Return (x, y) of the center of cell containing provided text 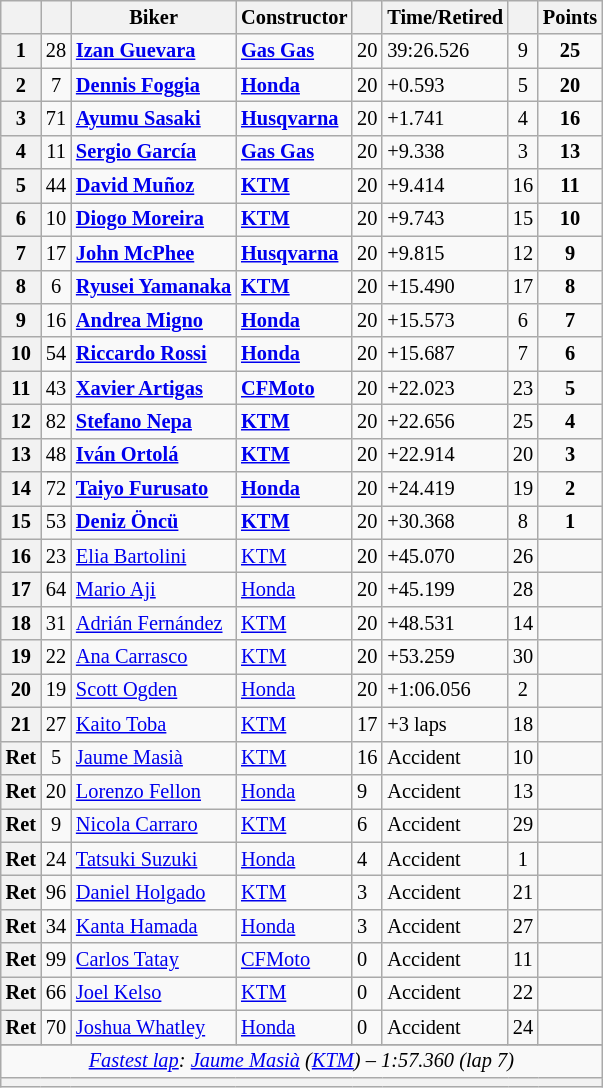
+22.914 (445, 455)
54 (56, 354)
31 (56, 623)
Carlos Tatay (154, 960)
Joel Kelso (154, 993)
Fastest lap: Jaume Masià (KTM) – 1:57.360 (lap 7) (302, 1061)
Nicola Carraro (154, 825)
Dennis Foggia (154, 85)
Kaito Toba (154, 724)
Scott Ogden (154, 690)
Diogo Moreira (154, 219)
30 (523, 657)
Kanta Hamada (154, 926)
96 (56, 892)
Constructor (294, 17)
Time/Retired (445, 17)
+22.023 (445, 388)
+1.741 (445, 118)
Xavier Artigas (154, 388)
Ryusei Yamanaka (154, 287)
Ana Carrasco (154, 657)
David Muñoz (154, 186)
+9.338 (445, 152)
+53.259 (445, 657)
Adrián Fernández (154, 623)
Andrea Migno (154, 320)
+24.419 (445, 489)
Points (570, 17)
66 (56, 993)
+45.199 (445, 589)
34 (56, 926)
71 (56, 118)
+30.368 (445, 522)
82 (56, 421)
48 (56, 455)
Lorenzo Fellon (154, 791)
Mario Aji (154, 589)
39:26.526 (445, 51)
Stefano Nepa (154, 421)
29 (523, 825)
Biker (154, 17)
Deniz Öncü (154, 522)
Tatsuki Suzuki (154, 859)
Daniel Holgado (154, 892)
+1:06.056 (445, 690)
53 (56, 522)
43 (56, 388)
72 (56, 489)
64 (56, 589)
+22.656 (445, 421)
+48.531 (445, 623)
Elia Bartolini (154, 556)
Sergio García (154, 152)
+9.414 (445, 186)
Izan Guevara (154, 51)
Jaume Masià (154, 758)
+9.743 (445, 219)
Riccardo Rossi (154, 354)
+0.593 (445, 85)
26 (523, 556)
Iván Ortolá (154, 455)
Ayumu Sasaki (154, 118)
+45.070 (445, 556)
99 (56, 960)
+9.815 (445, 253)
John McPhee (154, 253)
+3 laps (445, 724)
Taiyo Furusato (154, 489)
+15.490 (445, 287)
44 (56, 186)
Joshua Whatley (154, 1027)
70 (56, 1027)
+15.687 (445, 354)
+15.573 (445, 320)
